Find where the given text appears and provide that cell's center as [x, y] coordinate. 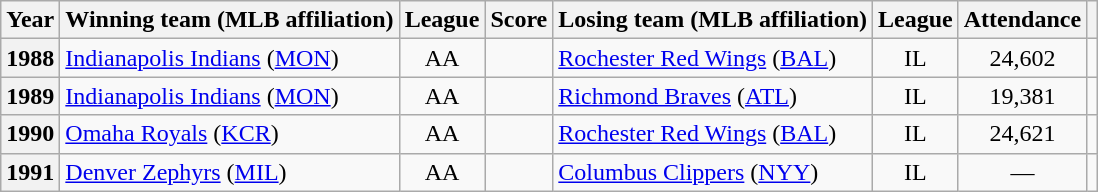
Columbus Clippers (NYY) [713, 172]
Year [30, 20]
1989 [30, 96]
Omaha Royals (KCR) [230, 134]
1990 [30, 134]
Score [519, 20]
24,621 [1022, 134]
Attendance [1022, 20]
— [1022, 172]
19,381 [1022, 96]
Richmond Braves (ATL) [713, 96]
Winning team (MLB affiliation) [230, 20]
1991 [30, 172]
Denver Zephyrs (MIL) [230, 172]
Losing team (MLB affiliation) [713, 20]
24,602 [1022, 58]
1988 [30, 58]
